Search for the cell housing the specified text and yield its (X, Y) center coordinate. 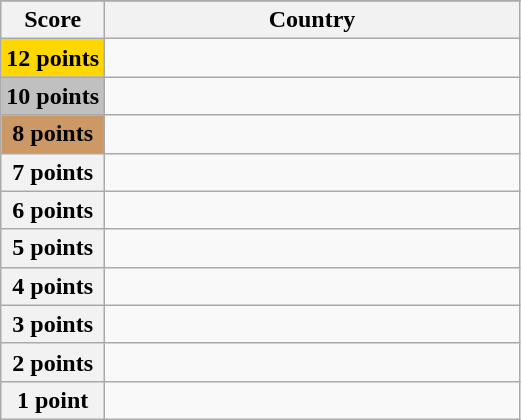
6 points (53, 210)
3 points (53, 324)
12 points (53, 58)
4 points (53, 286)
Score (53, 20)
2 points (53, 362)
8 points (53, 134)
1 point (53, 400)
Country (312, 20)
5 points (53, 248)
10 points (53, 96)
7 points (53, 172)
